Find where the given text appears and provide that cell's center as (x, y) coordinate. 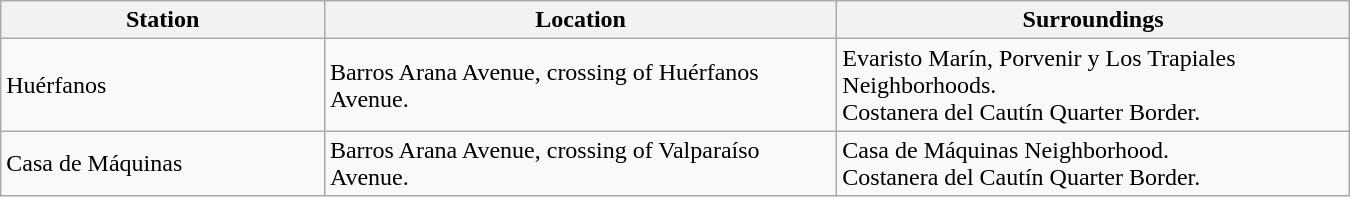
Location (580, 20)
Barros Arana Avenue, crossing of Valparaíso Avenue. (580, 164)
Casa de Máquinas Neighborhood.Costanera del Cautín Quarter Border. (1093, 164)
Evaristo Marín, Porvenir y Los Trapiales Neighborhoods.Costanera del Cautín Quarter Border. (1093, 85)
Barros Arana Avenue, crossing of Huérfanos Avenue. (580, 85)
Surroundings (1093, 20)
Station (163, 20)
Huérfanos (163, 85)
Casa de Máquinas (163, 164)
